Detect which cell encompasses the target text, then output its (x, y) center coordinate. 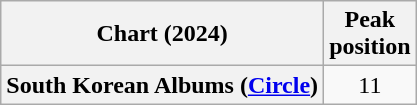
Chart (2024) (162, 34)
Peakposition (370, 34)
South Korean Albums (Circle) (162, 85)
11 (370, 85)
